Scan for the cell matching the given text and deliver its (x, y) coordinate at center. 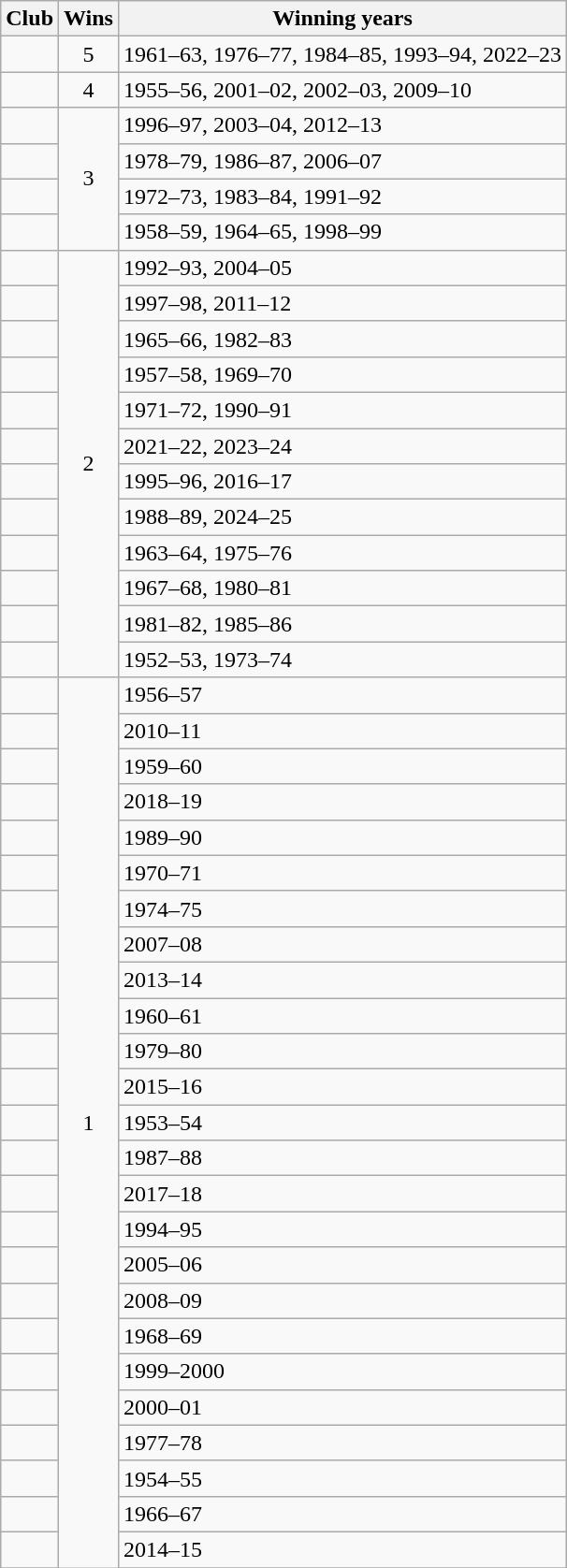
1 (89, 1123)
1952–53, 1973–74 (342, 660)
2014–15 (342, 1549)
2015–16 (342, 1087)
1960–61 (342, 1015)
1968–69 (342, 1336)
1988–89, 2024–25 (342, 517)
2013–14 (342, 980)
1970–71 (342, 873)
1992–93, 2004–05 (342, 268)
2008–09 (342, 1300)
1967–68, 1980–81 (342, 588)
2017–18 (342, 1194)
2005–06 (342, 1265)
1961–63, 1976–77, 1984–85, 1993–94, 2022–23 (342, 54)
1963–64, 1975–76 (342, 553)
1953–54 (342, 1123)
1972–73, 1983–84, 1991–92 (342, 196)
1994–95 (342, 1229)
1999–2000 (342, 1372)
1955–56, 2001–02, 2002–03, 2009–10 (342, 90)
1978–79, 1986–87, 2006–07 (342, 161)
5 (89, 54)
1956–57 (342, 695)
3 (89, 179)
Wins (89, 19)
1977–78 (342, 1443)
1979–80 (342, 1052)
1954–55 (342, 1478)
1995–96, 2016–17 (342, 482)
2000–01 (342, 1407)
2021–22, 2023–24 (342, 446)
1971–72, 1990–91 (342, 410)
1989–90 (342, 837)
2007–08 (342, 944)
2 (89, 464)
Club (30, 19)
1981–82, 1985–86 (342, 624)
1974–75 (342, 908)
2018–19 (342, 802)
1957–58, 1969–70 (342, 374)
1997–98, 2011–12 (342, 303)
1996–97, 2003–04, 2012–13 (342, 125)
1966–67 (342, 1514)
2010–11 (342, 731)
1958–59, 1964–65, 1998–99 (342, 232)
1965–66, 1982–83 (342, 339)
Winning years (342, 19)
1959–60 (342, 766)
1987–88 (342, 1158)
4 (89, 90)
